From the cell containing the given text, extract its center point as [x, y] coordinate. 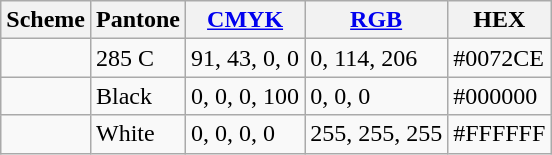
#0072CE [500, 58]
Scheme [46, 20]
285 C [138, 58]
0, 114, 206 [376, 58]
Black [138, 96]
#000000 [500, 96]
HEX [500, 20]
255, 255, 255 [376, 134]
RGB [376, 20]
Pantone [138, 20]
White [138, 134]
0, 0, 0, 100 [246, 96]
#FFFFFF [500, 134]
91, 43, 0, 0 [246, 58]
0, 0, 0, 0 [246, 134]
CMYK [246, 20]
0, 0, 0 [376, 96]
